Pinpoint the cell where the given text exists, returning its [x, y] midpoint coordinate. 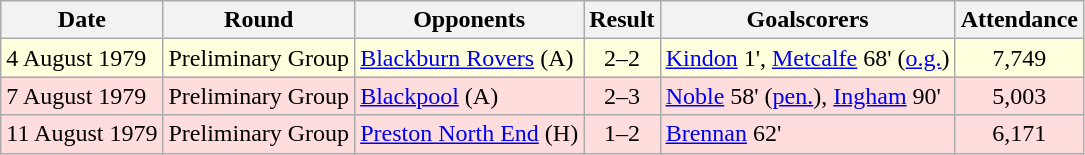
Noble 58' (pen.), Ingham 90' [808, 96]
2–3 [622, 96]
Blackpool (A) [470, 96]
2–2 [622, 58]
5,003 [1019, 96]
Round [259, 20]
Brennan 62' [808, 134]
Opponents [470, 20]
Date [82, 20]
11 August 1979 [82, 134]
Goalscorers [808, 20]
6,171 [1019, 134]
4 August 1979 [82, 58]
Result [622, 20]
Attendance [1019, 20]
Kindon 1', Metcalfe 68' (o.g.) [808, 58]
7,749 [1019, 58]
7 August 1979 [82, 96]
Blackburn Rovers (A) [470, 58]
1–2 [622, 134]
Preston North End (H) [470, 134]
